Pinpoint the cell where the given text exists, returning its (x, y) midpoint coordinate. 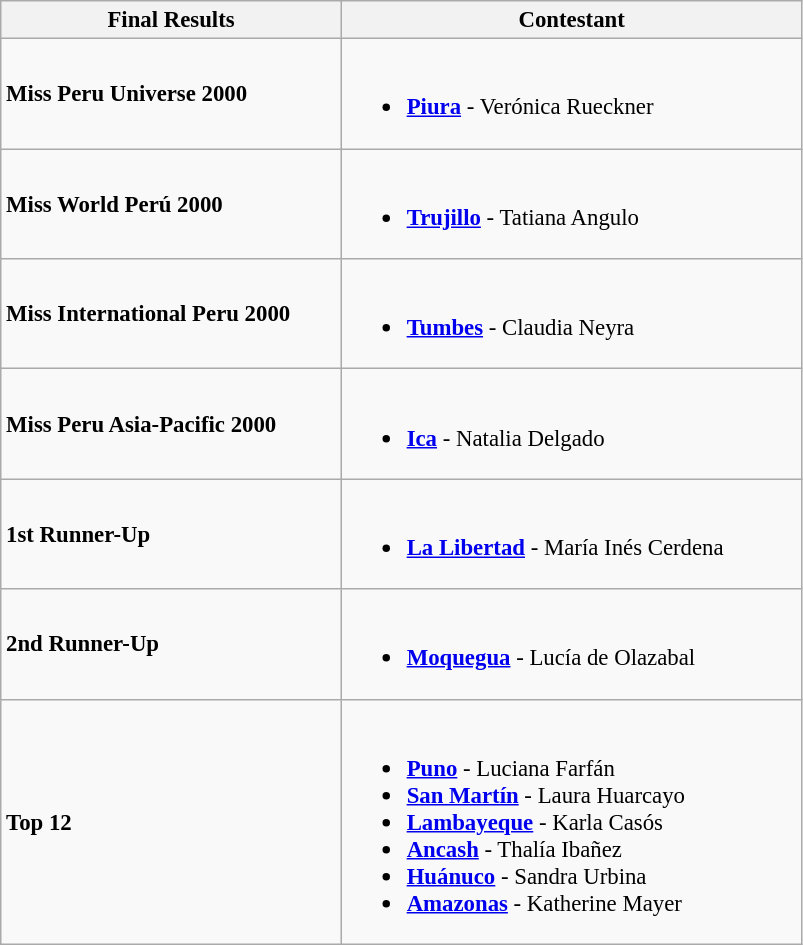
Piura - Verónica Rueckner (572, 94)
2nd Runner-Up (172, 644)
La Libertad - María Inés Cerdena (572, 534)
Miss International Peru 2000 (172, 314)
Moquegua - Lucía de Olazabal (572, 644)
Miss World Perú 2000 (172, 204)
Trujillo - Tatiana Angulo (572, 204)
Top 12 (172, 822)
Ica - Natalia Delgado (572, 424)
Tumbes - Claudia Neyra (572, 314)
Contestant (572, 20)
Final Results (172, 20)
1st Runner-Up (172, 534)
Miss Peru Universe 2000 (172, 94)
Puno - Luciana Farfán San Martín - Laura Huarcayo Lambayeque - Karla Casós Ancash - Thalía Ibañez Huánuco - Sandra Urbina Amazonas - Katherine Mayer (572, 822)
Miss Peru Asia-Pacific 2000 (172, 424)
